From the cell containing the given text, extract its center point as (X, Y) coordinate. 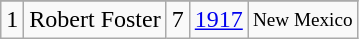
1917 (218, 20)
7 (178, 20)
Robert Foster (95, 20)
1 (12, 20)
New Mexico (302, 20)
